Search for the cell housing the specified text and yield its [X, Y] center coordinate. 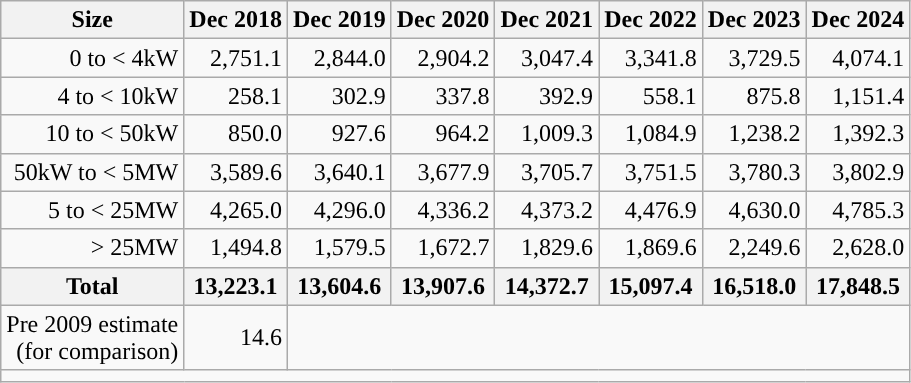
Pre 2009 estimate(for comparison) [92, 338]
Size [92, 20]
2,751.1 [236, 58]
2,844.0 [339, 58]
1,494.8 [236, 248]
4 to < 10kW [92, 96]
0 to < 4kW [92, 58]
5 to < 25MW [92, 210]
302.9 [339, 96]
Dec 2018 [236, 20]
850.0 [236, 134]
14,372.7 [547, 286]
3,640.1 [339, 172]
Dec 2019 [339, 20]
4,785.3 [858, 210]
3,729.5 [754, 58]
2,249.6 [754, 248]
Dec 2024 [858, 20]
13,604.6 [339, 286]
14.6 [236, 338]
1,869.6 [651, 248]
1,392.3 [858, 134]
4,630.0 [754, 210]
50kW to < 5MW [92, 172]
258.1 [236, 96]
3,802.9 [858, 172]
1,084.9 [651, 134]
4,373.2 [547, 210]
2,628.0 [858, 248]
15,097.4 [651, 286]
558.1 [651, 96]
Dec 2023 [754, 20]
13,907.6 [443, 286]
964.2 [443, 134]
3,677.9 [443, 172]
1,672.7 [443, 248]
392.9 [547, 96]
4,336.2 [443, 210]
Dec 2020 [443, 20]
4,476.9 [651, 210]
Dec 2022 [651, 20]
3,780.3 [754, 172]
875.8 [754, 96]
Total [92, 286]
337.8 [443, 96]
Dec 2021 [547, 20]
2,904.2 [443, 58]
13,223.1 [236, 286]
4,074.1 [858, 58]
4,265.0 [236, 210]
10 to < 50kW [92, 134]
1,151.4 [858, 96]
4,296.0 [339, 210]
1,009.3 [547, 134]
927.6 [339, 134]
3,341.8 [651, 58]
1,238.2 [754, 134]
3,047.4 [547, 58]
3,751.5 [651, 172]
3,589.6 [236, 172]
1,579.5 [339, 248]
17,848.5 [858, 286]
> 25MW [92, 248]
16,518.0 [754, 286]
3,705.7 [547, 172]
1,829.6 [547, 248]
